For the text-containing cell, return its midpoint in [x, y] coordinate format. 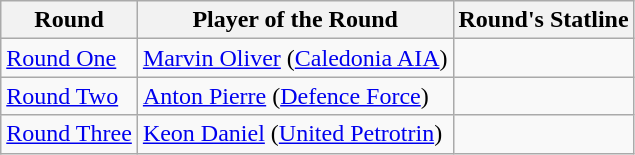
Player of the Round [295, 20]
Anton Pierre (Defence Force) [295, 96]
Marvin Oliver (Caledonia AIA) [295, 58]
Keon Daniel (United Petrotrin) [295, 134]
Round Two [70, 96]
Round Three [70, 134]
Round's Statline [544, 20]
Round [70, 20]
Round One [70, 58]
